Identify which cell holds the provided text, then report its (X, Y) central coordinate. 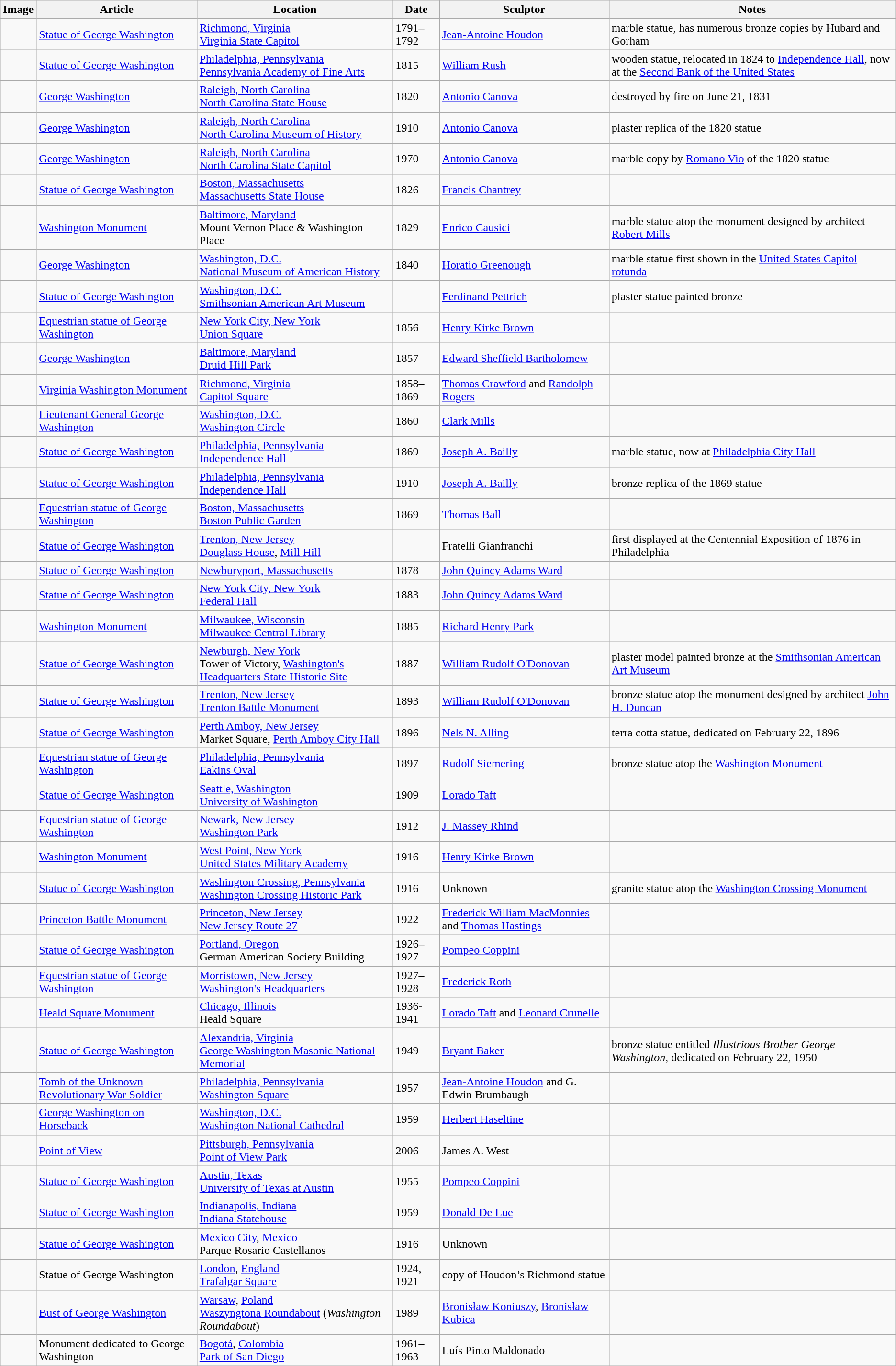
Clark Mills (524, 421)
Trenton, New JerseyDouglass House, Mill Hill (295, 546)
Article (117, 10)
J. Massey Rhind (524, 825)
first displayed at the Centennial Exposition of 1876 in Philadelphia (752, 546)
Bust of George Washington (117, 1312)
Bronisław Koniuszy, Bronisław Kubica (524, 1312)
Raleigh, North CarolinaNorth Carolina State Capitol (295, 159)
Edward Sheffield Bartholomew (524, 358)
Washington, D.C.Washington National Cathedral (295, 1119)
Princeton, New JerseyNew Jersey Route 27 (295, 919)
Seattle, WashingtonUniversity of Washington (295, 795)
plaster replica of the 1820 statue (752, 127)
James A. West (524, 1150)
plaster statue painted bronze (752, 296)
Chicago, IllinoisHeald Square (295, 1013)
Philadelphia, PennsylvaniaWashington Square (295, 1088)
1858–1869 (416, 390)
1989 (416, 1312)
Richmond, VirginiaVirginia State Capitol (295, 34)
1896 (416, 733)
Jean-Antoine Houdon and G. Edwin Brumbaugh (524, 1088)
Point of View (117, 1150)
Austin, TexasUniversity of Texas at Austin (295, 1182)
terra cotta statue, dedicated on February 22, 1896 (752, 733)
wooden statue, relocated in 1824 to Independence Hall, now at the Second Bank of the United States (752, 65)
Perth Amboy, New JerseyMarket Square, Perth Amboy City Hall (295, 733)
Notes (752, 10)
marble statue, has numerous bronze copies by Hubard and Gorham (752, 34)
1878 (416, 570)
Donald De Lue (524, 1212)
Boston, MassachusettsMassachusetts State House (295, 190)
Newark, New JerseyWashington Park (295, 825)
Lorado Taft and Leonard Crunelle (524, 1013)
marble copy by Romano Vio of the 1820 statue (752, 159)
1885 (416, 626)
1856 (416, 327)
Ferdinand Pettrich (524, 296)
Portland, OregonGerman American Society Building (295, 951)
Boston, MassachusettsBoston Public Garden (295, 514)
1927–1928 (416, 982)
1970 (416, 159)
plaster model painted bronze at the Smithsonian American Art Museum (752, 664)
Alexandria, VirginiaGeorge Washington Masonic National Memorial (295, 1050)
Herbert Haseltine (524, 1119)
Philadelphia, PennsylvaniaEakins Oval (295, 763)
Thomas Crawford and Randolph Rogers (524, 390)
Image (18, 10)
Fratelli Gianfranchi (524, 546)
Mexico City, MexicoParque Rosario Castellanos (295, 1244)
1961–1963 (416, 1350)
1887 (416, 664)
1924, 1921 (416, 1275)
marble statue first shown in the United States Capitol rotunda (752, 265)
Washington Crossing, PennsylvaniaWashington Crossing Historic Park (295, 888)
Trenton, New JerseyTrenton Battle Monument (295, 701)
Nels N. Alling (524, 733)
Francis Chantrey (524, 190)
Lieutenant General George Washington (117, 421)
William Rush (524, 65)
Princeton Battle Monument (117, 919)
1840 (416, 265)
copy of Houdon’s Richmond statue (524, 1275)
Philadelphia, PennsylvaniaPennsylvania Academy of Fine Arts (295, 65)
Newburyport, Massachusetts (295, 570)
Enrico Causici (524, 227)
1949 (416, 1050)
1820 (416, 97)
George Washington on Horseback (117, 1119)
1909 (416, 795)
Baltimore, MarylandMount Vernon Place & Washington Place (295, 227)
Sculptor (524, 10)
Luís Pinto Maldonado (524, 1350)
West Point, New YorkUnited States Military Academy (295, 857)
Thomas Ball (524, 514)
granite statue atop the Washington Crossing Monument (752, 888)
Indianapolis, IndianaIndiana Statehouse (295, 1212)
1936-1941 (416, 1013)
1826 (416, 190)
London, EnglandTrafalgar Square (295, 1275)
bronze statue atop the Washington Monument (752, 763)
1883 (416, 595)
Virginia Washington Monument (117, 390)
1912 (416, 825)
Jean-Antoine Houdon (524, 34)
1857 (416, 358)
Washington, D.C.National Museum of American History (295, 265)
Richard Henry Park (524, 626)
1955 (416, 1182)
1829 (416, 227)
Heald Square Monument (117, 1013)
Date (416, 10)
Lorado Taft (524, 795)
Monument dedicated to George Washington (117, 1350)
Rudolf Siemering (524, 763)
Washington, D.C.Smithsonian American Art Museum (295, 296)
marble statue atop the monument designed by architect Robert Mills (752, 227)
1860 (416, 421)
bronze statue entitled Illustrious Brother George Washington, dedicated on February 22, 1950 (752, 1050)
Baltimore, MarylandDruid Hill Park (295, 358)
1815 (416, 65)
1922 (416, 919)
1897 (416, 763)
bronze statue atop the monument designed by architect John H. Duncan (752, 701)
Bogotá, ColombiaPark of San Diego (295, 1350)
destroyed by fire on June 21, 1831 (752, 97)
Bryant Baker (524, 1050)
Newburgh, New YorkTower of Victory, Washington's Headquarters State Historic Site (295, 664)
Washington, D.C.Washington Circle (295, 421)
Horatio Greenough (524, 265)
Morristown, New JerseyWashington's Headquarters (295, 982)
1926–1927 (416, 951)
Tomb of the Unknown Revolutionary War Soldier (117, 1088)
bronze replica of the 1869 statue (752, 484)
Richmond, VirginiaCapitol Square (295, 390)
Location (295, 10)
2006 (416, 1150)
1791–1792 (416, 34)
Milwaukee, WisconsinMilwaukee Central Library (295, 626)
marble statue, now at Philadelphia City Hall (752, 452)
1957 (416, 1088)
Raleigh, North CarolinaNorth Carolina Museum of History (295, 127)
Warsaw, PolandWaszyngtona Roundabout (Washington Roundabout) (295, 1312)
Frederick Roth (524, 982)
New York City, New YorkUnion Square (295, 327)
1893 (416, 701)
Frederick William MacMonnies and Thomas Hastings (524, 919)
Pittsburgh, PennsylvaniaPoint of View Park (295, 1150)
New York City, New YorkFederal Hall (295, 595)
Raleigh, North CarolinaNorth Carolina State House (295, 97)
